Extract the (X, Y) coordinate from the center of the cell holding the provided text.  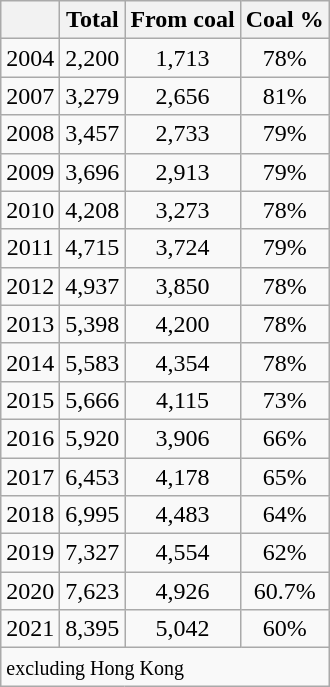
3,279 (92, 96)
60% (284, 629)
3,457 (92, 134)
3,696 (92, 172)
64% (284, 515)
7,623 (92, 591)
73% (284, 400)
2021 (30, 629)
6,453 (92, 477)
4,208 (92, 210)
2,200 (92, 58)
5,042 (182, 629)
6,995 (92, 515)
5,666 (92, 400)
65% (284, 477)
2020 (30, 591)
2008 (30, 134)
4,115 (182, 400)
2010 (30, 210)
2004 (30, 58)
2016 (30, 438)
5,583 (92, 362)
3,724 (182, 248)
2012 (30, 286)
4,937 (92, 286)
2009 (30, 172)
Coal % (284, 20)
From coal (182, 20)
4,926 (182, 591)
2018 (30, 515)
2015 (30, 400)
5,398 (92, 324)
66% (284, 438)
1,713 (182, 58)
2017 (30, 477)
excluding Hong Kong (165, 667)
3,906 (182, 438)
2,913 (182, 172)
2011 (30, 248)
4,200 (182, 324)
2014 (30, 362)
8,395 (92, 629)
2013 (30, 324)
2,656 (182, 96)
3,273 (182, 210)
Total (92, 20)
7,327 (92, 553)
62% (284, 553)
4,178 (182, 477)
4,354 (182, 362)
3,850 (182, 286)
81% (284, 96)
4,554 (182, 553)
2019 (30, 553)
60.7% (284, 591)
5,920 (92, 438)
4,715 (92, 248)
4,483 (182, 515)
2,733 (182, 134)
2007 (30, 96)
